Scan for the cell matching the given text and deliver its (x, y) coordinate at center. 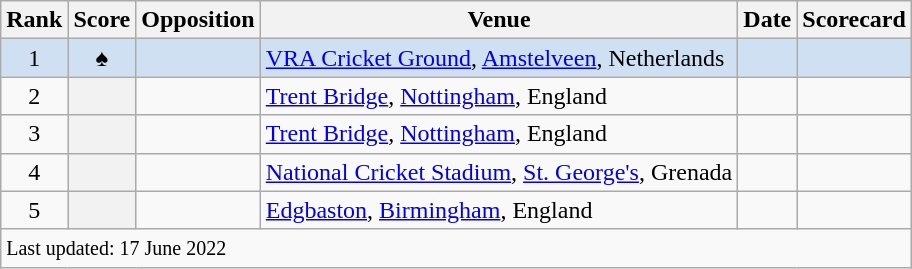
1 (34, 58)
Edgbaston, Birmingham, England (499, 210)
National Cricket Stadium, St. George's, Grenada (499, 172)
4 (34, 172)
VRA Cricket Ground, Amstelveen, Netherlands (499, 58)
5 (34, 210)
Rank (34, 20)
3 (34, 134)
Last updated: 17 June 2022 (456, 248)
Score (102, 20)
2 (34, 96)
Date (768, 20)
Opposition (198, 20)
Scorecard (854, 20)
♠ (102, 58)
Venue (499, 20)
